Capture the cell that displays the provided text and extract its [X, Y] central coordinate. 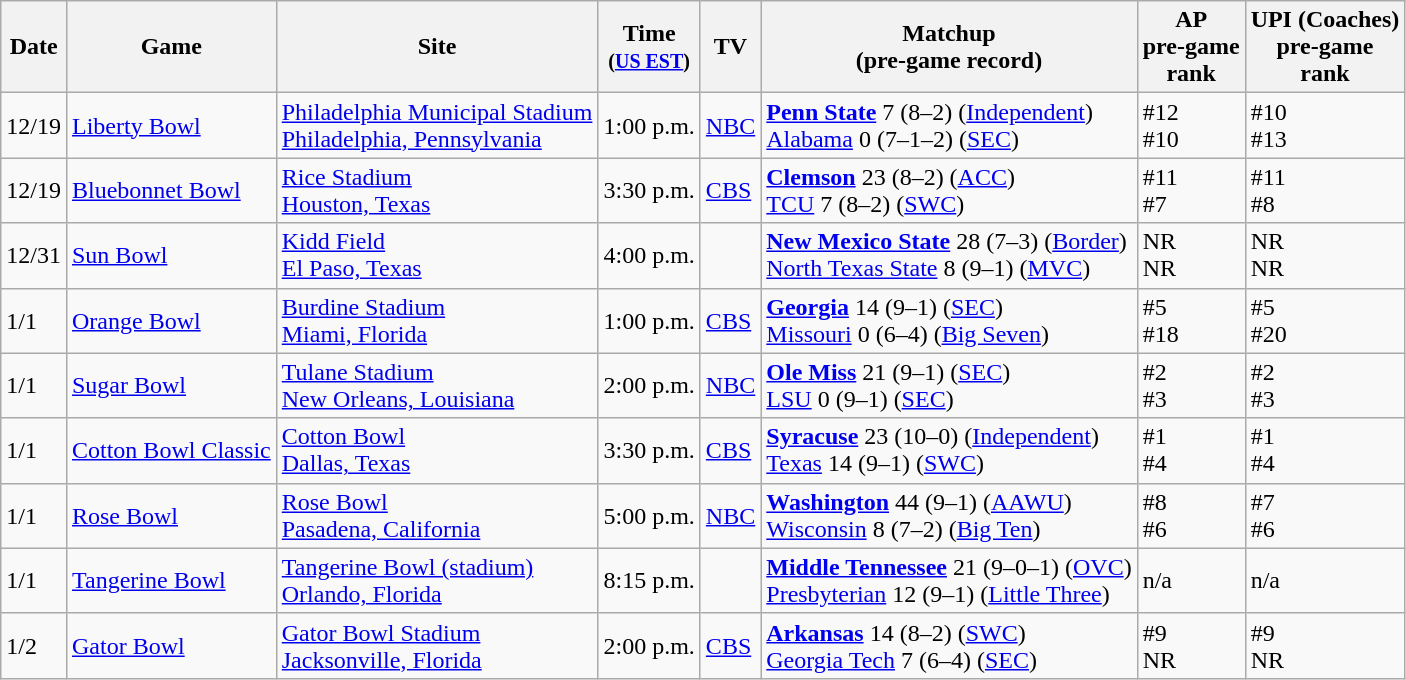
1/2 [34, 646]
Gator Bowl [171, 646]
#11#8 [1325, 190]
Burdine Stadium Miami, Florida [437, 320]
Rose Bowl Pasadena, California [437, 516]
Site [437, 47]
Cotton Bowl Dallas, Texas [437, 450]
#11#7 [1191, 190]
Sun Bowl [171, 256]
5:00 p.m. [649, 516]
Arkansas 14 (8–2) (SWC)Georgia Tech 7 (6–4) (SEC) [949, 646]
Middle Tennessee 21 (9–0–1) (OVC)Presbyterian 12 (9–1) (Little Three) [949, 580]
#7#6 [1325, 516]
Syracuse 23 (10–0) (Independent)Texas 14 (9–1) (SWC) [949, 450]
Gator Bowl Stadium Jacksonville, Florida [437, 646]
Liberty Bowl [171, 126]
New Mexico State 28 (7–3) (Border)North Texas State 8 (9–1) (MVC) [949, 256]
#8#6 [1191, 516]
Tangerine Bowl (stadium) Orlando, Florida [437, 580]
#5#18 [1191, 320]
8:15 p.m. [649, 580]
Matchup(pre-game record) [949, 47]
4:00 p.m. [649, 256]
TV [730, 47]
#5#20 [1325, 320]
#12#10 [1191, 126]
Bluebonnet Bowl [171, 190]
Rice StadiumHouston, Texas [437, 190]
APpre-gamerank [1191, 47]
Tangerine Bowl [171, 580]
Philadelphia Municipal StadiumPhiladelphia, Pennsylvania [437, 126]
Date [34, 47]
UPI (Coaches)pre-gamerank [1325, 47]
Sugar Bowl [171, 386]
12/31 [34, 256]
Cotton Bowl Classic [171, 450]
Ole Miss 21 (9–1) (SEC)LSU 0 (9–1) (SEC) [949, 386]
Penn State 7 (8–2) (Independent)Alabama 0 (7–1–2) (SEC) [949, 126]
Game [171, 47]
Kidd Field El Paso, Texas [437, 256]
Orange Bowl [171, 320]
Rose Bowl [171, 516]
#10#13 [1325, 126]
Time(US EST) [649, 47]
Washington 44 (9–1) (AAWU)Wisconsin 8 (7–2) (Big Ten) [949, 516]
Tulane Stadium New Orleans, Louisiana [437, 386]
Clemson 23 (8–2) (ACC)TCU 7 (8–2) (SWC) [949, 190]
Georgia 14 (9–1) (SEC)Missouri 0 (6–4) (Big Seven) [949, 320]
